Find where the given text appears and provide that cell's center as (x, y) coordinate. 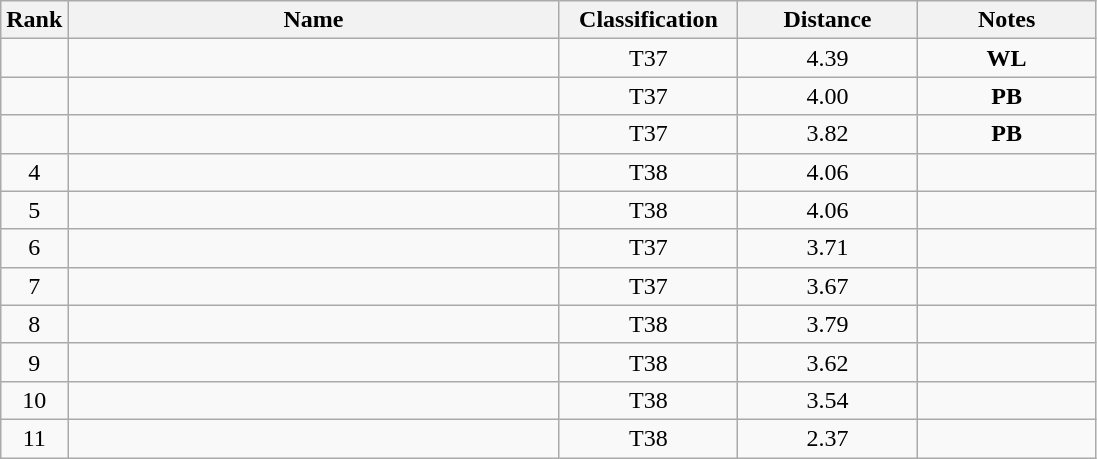
WL (1006, 58)
6 (34, 248)
Notes (1006, 20)
3.82 (828, 134)
Name (314, 20)
9 (34, 362)
Distance (828, 20)
4.00 (828, 96)
4.39 (828, 58)
3.67 (828, 286)
3.62 (828, 362)
3.79 (828, 324)
Rank (34, 20)
3.71 (828, 248)
Classification (648, 20)
8 (34, 324)
3.54 (828, 400)
7 (34, 286)
5 (34, 210)
4 (34, 172)
2.37 (828, 438)
10 (34, 400)
11 (34, 438)
